Identify which cell holds the provided text, then report its (X, Y) central coordinate. 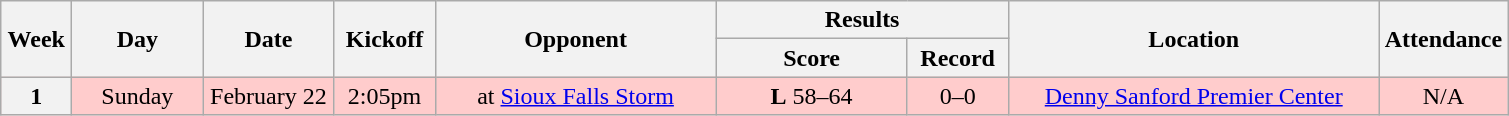
0–0 (958, 96)
Denny Sanford Premier Center (1194, 96)
Opponent (576, 39)
Week (36, 39)
February 22 (268, 96)
Location (1194, 39)
Record (958, 58)
Attendance (1443, 39)
L 58–64 (812, 96)
Sunday (138, 96)
N/A (1443, 96)
Date (268, 39)
1 (36, 96)
2:05pm (384, 96)
Score (812, 58)
at Sioux Falls Storm (576, 96)
Results (862, 20)
Day (138, 39)
Kickoff (384, 39)
